Locate the cell with the specified text and output its (x, y) center coordinate. 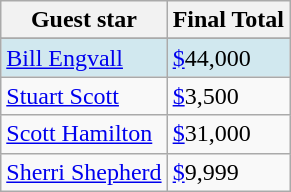
Stuart Scott (84, 96)
Guest star (84, 20)
$31,000 (228, 134)
Sherri Shepherd (84, 172)
Final Total (228, 20)
Scott Hamilton (84, 134)
$44,000 (228, 58)
$9,999 (228, 172)
Bill Engvall (84, 58)
$3,500 (228, 96)
